Locate the cell with the specified text and output its [X, Y] center coordinate. 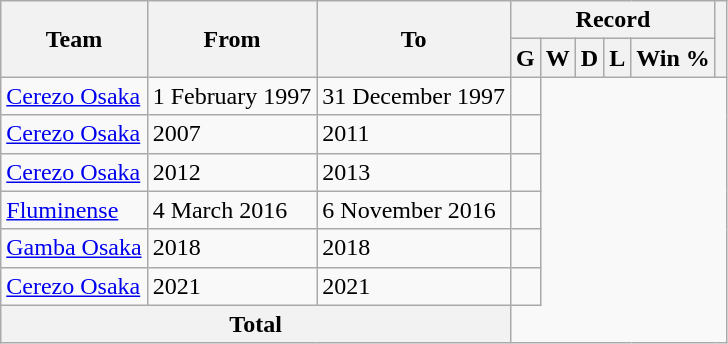
Gamba Osaka [74, 248]
Team [74, 39]
From [232, 39]
1 February 1997 [232, 96]
2012 [232, 172]
2013 [414, 172]
To [414, 39]
2011 [414, 134]
W [558, 58]
Record [612, 20]
D [589, 58]
Win % [674, 58]
Total [256, 324]
6 November 2016 [414, 210]
L [618, 58]
Fluminense [74, 210]
2007 [232, 134]
4 March 2016 [232, 210]
G [525, 58]
31 December 1997 [414, 96]
